Detect which cell encompasses the target text, then output its (x, y) center coordinate. 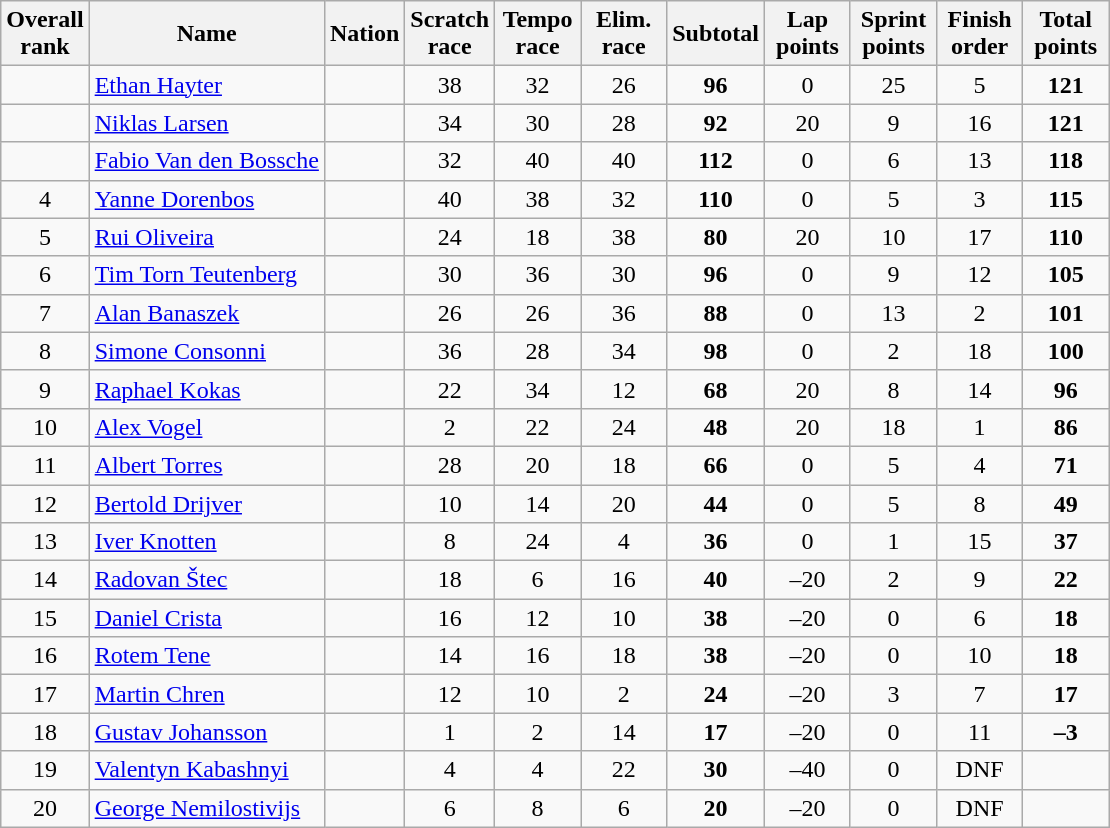
Rotem Tene (206, 656)
92 (716, 123)
98 (716, 351)
80 (716, 237)
Albert Torres (206, 465)
Yanne Dorenbos (206, 199)
Elim. race (624, 34)
Raphael Kokas (206, 389)
Radovan Štec (206, 580)
71 (1066, 465)
Simone Consonni (206, 351)
101 (1066, 313)
Niklas Larsen (206, 123)
Ethan Hayter (206, 85)
Valentyn Kabashnyi (206, 770)
Iver Knotten (206, 542)
Nation (364, 34)
Total points (1066, 34)
115 (1066, 199)
25 (893, 85)
Tempo race (538, 34)
Rui Oliveira (206, 237)
100 (1066, 351)
105 (1066, 275)
112 (716, 161)
Daniel Crista (206, 618)
Subtotal (716, 34)
88 (716, 313)
Alex Vogel (206, 427)
Gustav Johansson (206, 732)
Alan Banaszek (206, 313)
Martin Chren (206, 694)
68 (716, 389)
Bertold Drijver (206, 503)
George Nemilostivijs (206, 808)
Scratch race (450, 34)
19 (45, 770)
86 (1066, 427)
–40 (807, 770)
66 (716, 465)
48 (716, 427)
Fabio Van den Bossche (206, 161)
49 (1066, 503)
118 (1066, 161)
Sprint points (893, 34)
44 (716, 503)
Lap points (807, 34)
Finish order (980, 34)
37 (1066, 542)
Overall rank (45, 34)
Tim Torn Teutenberg (206, 275)
Name (206, 34)
–3 (1066, 732)
